Search for the cell housing the specified text and yield its (x, y) center coordinate. 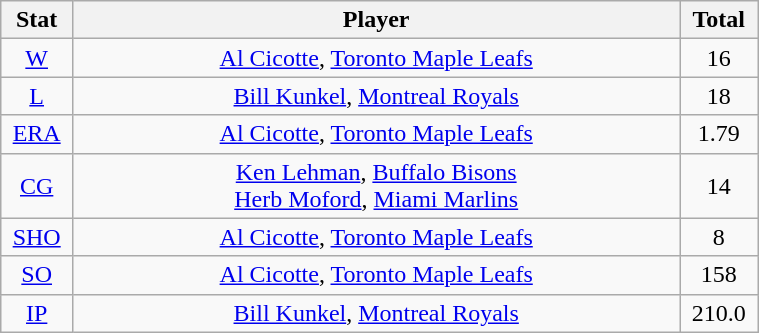
ERA (37, 134)
Total (719, 20)
SO (37, 275)
CG (37, 186)
L (37, 96)
W (37, 58)
14 (719, 186)
Player (376, 20)
8 (719, 237)
1.79 (719, 134)
IP (37, 313)
16 (719, 58)
Stat (37, 20)
210.0 (719, 313)
18 (719, 96)
Ken Lehman, Buffalo Bisons Herb Moford, Miami Marlins (376, 186)
SHO (37, 237)
158 (719, 275)
